Locate the cell with the specified text and output its (X, Y) center coordinate. 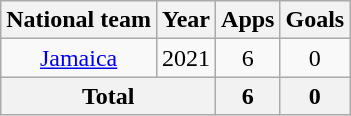
Apps (248, 20)
Goals (315, 20)
Total (108, 96)
2021 (186, 58)
Year (186, 20)
National team (79, 20)
Jamaica (79, 58)
